Pinpoint the cell where the given text exists, returning its [X, Y] midpoint coordinate. 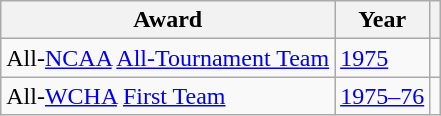
Year [382, 20]
All-WCHA First Team [168, 96]
1975–76 [382, 96]
1975 [382, 58]
Award [168, 20]
All-NCAA All-Tournament Team [168, 58]
